Output the (x, y) coordinate of the center of the cell containing the given text.  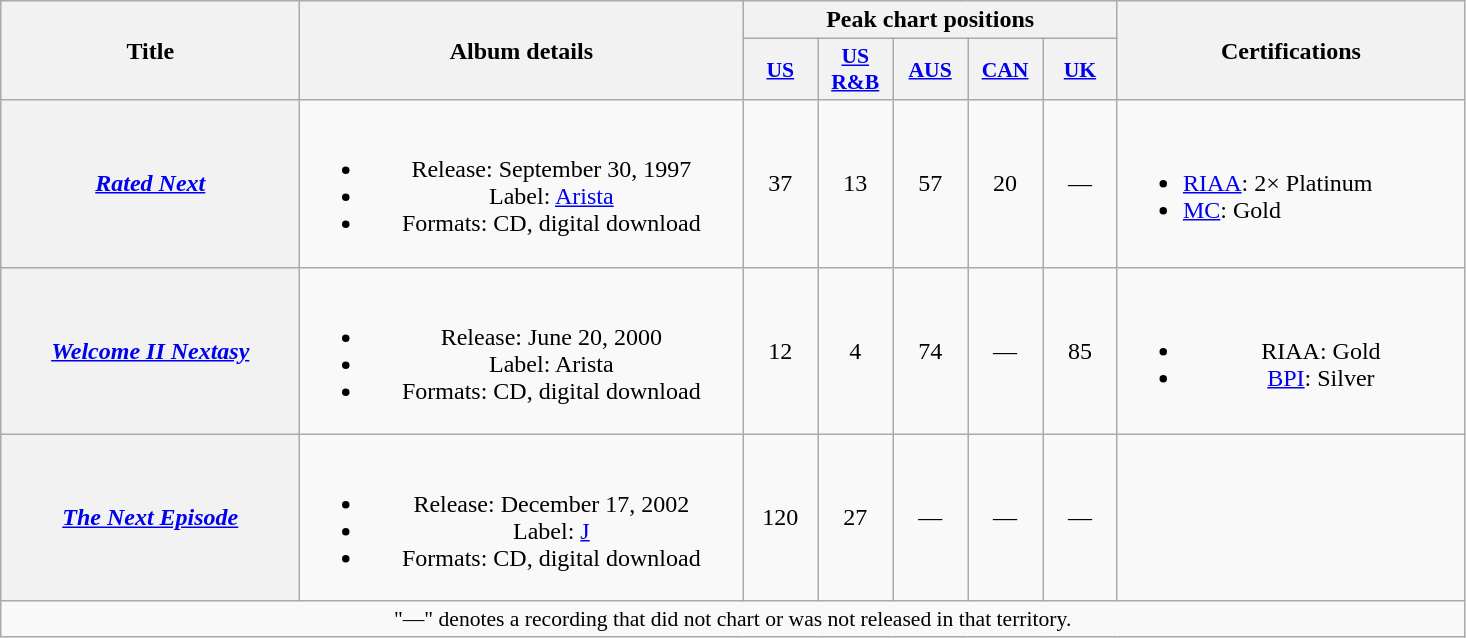
Rated Next (150, 184)
13 (856, 184)
Release: September 30, 1997Label: AristaFormats: CD, digital download (522, 184)
Album details (522, 50)
37 (780, 184)
74 (930, 350)
US (780, 70)
Release: June 20, 2000Label: AristaFormats: CD, digital download (522, 350)
12 (780, 350)
"—" denotes a recording that did not chart or was not released in that territory. (733, 619)
57 (930, 184)
UK (1080, 70)
RIAA: GoldBPI: Silver (1290, 350)
US R&B (856, 70)
Certifications (1290, 50)
Welcome II Nextasy (150, 350)
AUS (930, 70)
Peak chart positions (930, 20)
4 (856, 350)
27 (856, 518)
RIAA: 2× PlatinumMC: Gold (1290, 184)
120 (780, 518)
20 (1006, 184)
CAN (1006, 70)
The Next Episode (150, 518)
Title (150, 50)
Release: December 17, 2002Label: JFormats: CD, digital download (522, 518)
85 (1080, 350)
